Return [X, Y] of the center of cell containing provided text 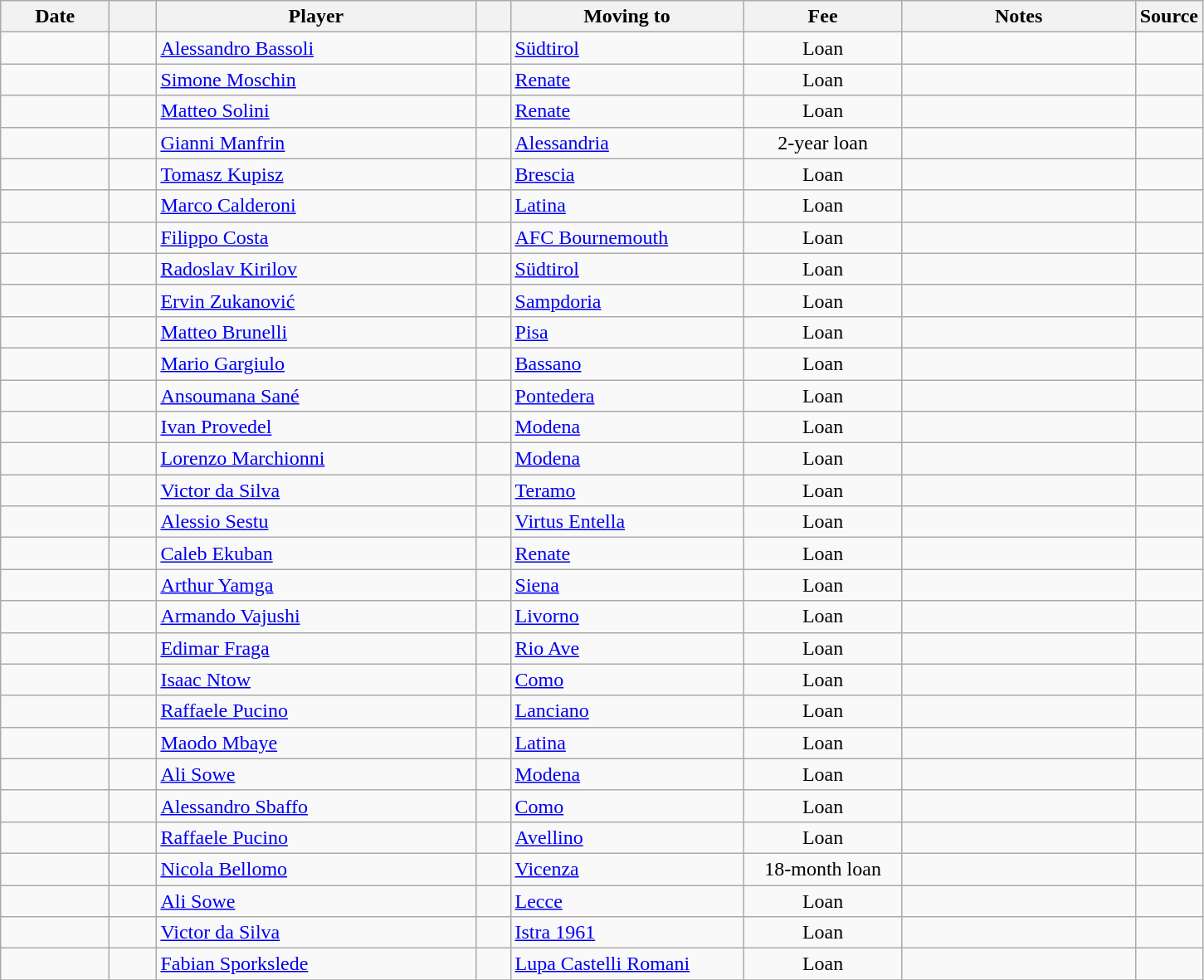
Livorno [627, 617]
Matteo Solini [316, 111]
Player [316, 17]
Alessandria [627, 143]
Lupa Castelli Romani [627, 964]
Source [1168, 17]
Bassano [627, 363]
Isaac Ntow [316, 680]
Matteo Brunelli [316, 332]
Siena [627, 585]
Maodo Mbaye [316, 743]
Alessandro Sbaffo [316, 806]
Armando Vajushi [316, 617]
18-month loan [823, 869]
Mario Gargiulo [316, 363]
2-year loan [823, 143]
Notes [1019, 17]
Caleb Ekuban [316, 553]
Ivan Provedel [316, 427]
AFC Bournemouth [627, 237]
Pontedera [627, 396]
Lanciano [627, 711]
Nicola Bellomo [316, 869]
Moving to [627, 17]
Ansoumana Sané [316, 396]
Alessio Sestu [316, 522]
Filippo Costa [316, 237]
Simone Moschin [316, 80]
Fabian Sporkslede [316, 964]
Date [55, 17]
Avellino [627, 837]
Marco Calderoni [316, 206]
Rio Ave [627, 648]
Edimar Fraga [316, 648]
Tomasz Kupisz [316, 174]
Istra 1961 [627, 933]
Virtus Entella [627, 522]
Lorenzo Marchionni [316, 459]
Alessandro Bassoli [316, 48]
Gianni Manfrin [316, 143]
Teramo [627, 490]
Vicenza [627, 869]
Pisa [627, 332]
Lecce [627, 900]
Radoslav Kirilov [316, 269]
Fee [823, 17]
Brescia [627, 174]
Sampdoria [627, 300]
Ervin Zukanović [316, 300]
Arthur Yamga [316, 585]
